Pinpoint the cell where the given text exists, returning its (x, y) midpoint coordinate. 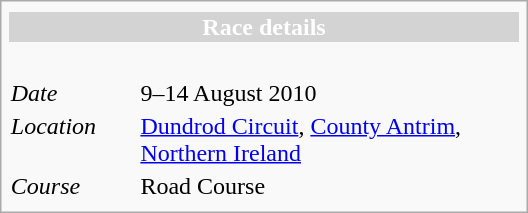
Course (72, 186)
Race details (264, 27)
Location (72, 140)
Dundrod Circuit, County Antrim, Northern Ireland (329, 140)
Road Course (329, 186)
Date (72, 93)
9–14 August 2010 (329, 93)
